Output the [X, Y] coordinate of the center of the cell containing the given text.  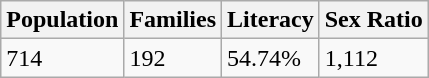
Families [173, 20]
Population [62, 20]
54.74% [271, 58]
Sex Ratio [374, 20]
192 [173, 58]
Literacy [271, 20]
714 [62, 58]
1,112 [374, 58]
